Identify which cell holds the provided text, then report its [X, Y] central coordinate. 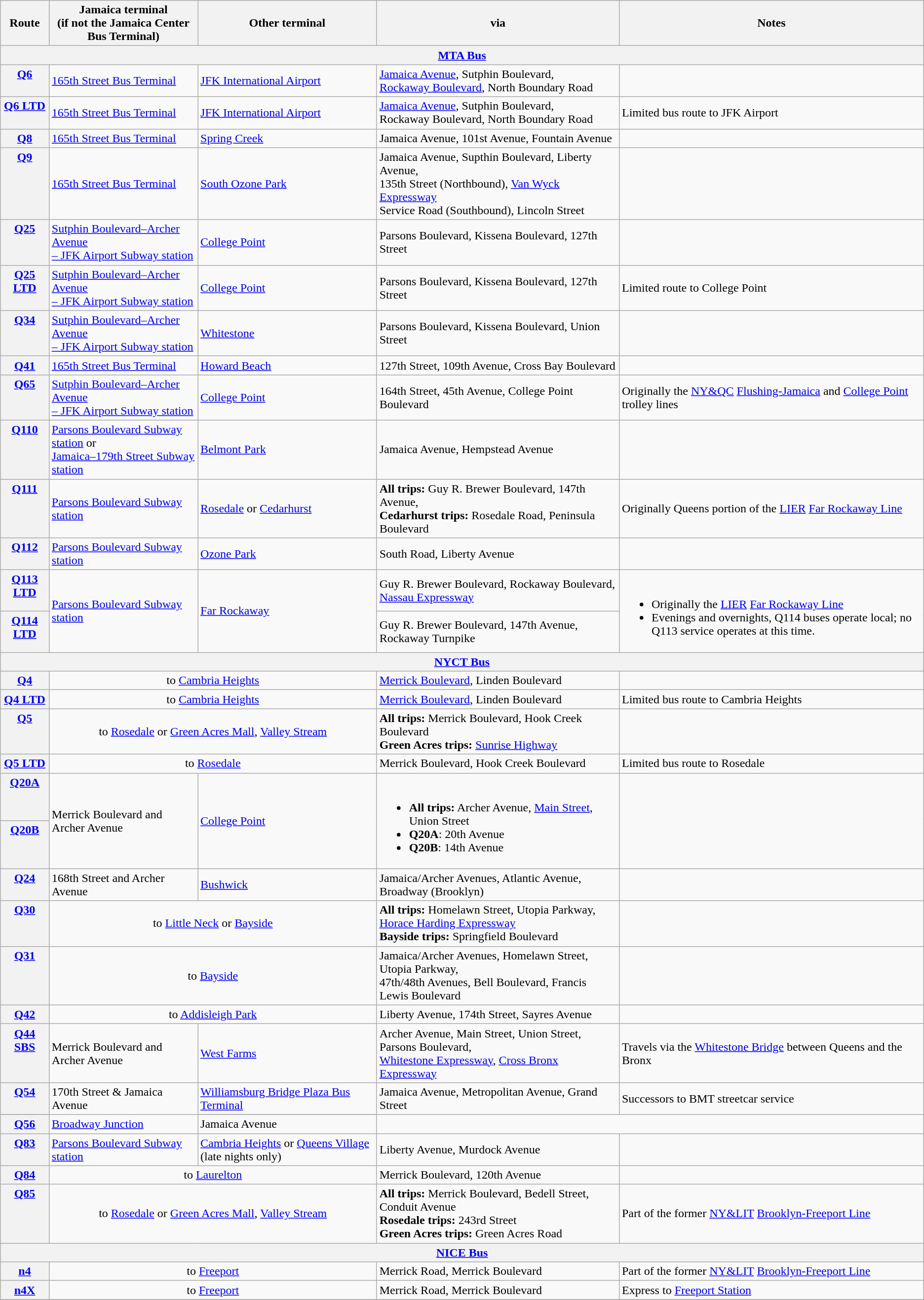
168th Street and Archer Avenue [123, 884]
Jamaica Avenue, Supthin Boulevard, Liberty Avenue,135th Street (Northbound), Van Wyck ExpresswayService Road (Southbound), Lincoln Street [498, 184]
Q4 LTD [25, 699]
Whitestone [287, 333]
Liberty Avenue, 174th Street, Sayres Avenue [498, 1014]
Route [25, 23]
Originally Queens portion of the LIER Far Rockaway Line [771, 508]
Q85 [25, 1214]
Jamaica/Archer Avenues, Homelawn Street, Utopia Parkway,47th/48th Avenues, Bell Boulevard, Francis Lewis Boulevard [498, 975]
Limited bus route to Cambria Heights [771, 699]
Other terminal [287, 23]
Q4 [25, 681]
All trips: Merrick Boulevard, Bedell Street, Conduit Avenue Rosedale trips: 243rd Street Green Acres trips: Green Acres Road [498, 1214]
Q6 [25, 81]
n4X [25, 1290]
Howard Beach [287, 365]
All trips: Archer Avenue, Main Street, Union StreetQ20A: 20th AvenueQ20B: 14th Avenue [498, 821]
Q24 [25, 884]
to Bayside [213, 975]
Originally the NY&QC Flushing-Jamaica and College Point trolley lines [771, 397]
MTA Bus [462, 55]
Guy R. Brewer Boulevard, 147th Avenue, Rockaway Turnpike [498, 632]
Q9 [25, 184]
NICE Bus [462, 1253]
South Road, Liberty Avenue [498, 554]
Broadway Junction [123, 1124]
Jamaica Avenue, Hempstead Avenue [498, 449]
Q112 [25, 554]
Jamaica Avenue, 101st Avenue, Fountain Avenue [498, 138]
Q20B [25, 845]
Q44 SBS [25, 1053]
Originally the LIER Far Rockaway LineEvenings and overnights, Q114 buses operate local; no Q113 service operates at this time. [771, 611]
164th Street, 45th Avenue, College Point Boulevard [498, 397]
NYCT Bus [462, 662]
Q114 LTD [25, 632]
Q65 [25, 397]
All trips: Homelawn Street, Utopia Parkway, Horace Harding Expressway Bayside trips: Springfield Boulevard [498, 923]
Parsons Boulevard Subway station orJamaica–179th Street Subway station [123, 449]
Q25 [25, 242]
Merrick Boulevard, 120th Avenue [498, 1175]
170th Street & Jamaica Avenue [123, 1099]
Q34 [25, 333]
Q20A [25, 797]
Jamaica terminal(if not the Jamaica Center Bus Terminal) [123, 23]
All trips: Merrick Boulevard, Hook Creek Boulevard Green Acres trips: Sunrise Highway [498, 731]
Q113 LTD [25, 591]
Q56 [25, 1124]
127th Street, 109th Avenue, Cross Bay Boulevard [498, 365]
Travels via the Whitestone Bridge between Queens and the Bronx [771, 1053]
Q6 LTD [25, 113]
Q5 LTD [25, 764]
Archer Avenue, Main Street, Union Street, Parsons Boulevard,Whitestone Expressway, Cross Bronx Expressway [498, 1053]
West Farms [287, 1053]
Express to Freeport Station [771, 1290]
South Ozone Park [287, 184]
Q30 [25, 923]
to Little Neck or Bayside [213, 923]
Rosedale or Cedarhurst [287, 508]
Q8 [25, 138]
n4 [25, 1271]
Q31 [25, 975]
via [498, 23]
Ozone Park [287, 554]
Q83 [25, 1149]
to Rosedale [213, 764]
Successors to BMT streetcar service [771, 1099]
Q110 [25, 449]
Parsons Boulevard, Kissena Boulevard, Union Street [498, 333]
Q111 [25, 508]
Guy R. Brewer Boulevard, Rockaway Boulevard,Nassau Expressway [498, 591]
Limited bus route to JFK Airport [771, 113]
Q41 [25, 365]
Notes [771, 23]
Q42 [25, 1014]
Far Rockaway [287, 611]
Limited route to College Point [771, 288]
Cambria Heights or Queens Village (late nights only) [287, 1149]
Limited bus route to Rosedale [771, 764]
Merrick Boulevard, Hook Creek Boulevard [498, 764]
Spring Creek [287, 138]
Bushwick [287, 884]
Jamaica/Archer Avenues, Atlantic Avenue, Broadway (Brooklyn) [498, 884]
Q25 LTD [25, 288]
Belmont Park [287, 449]
Q5 [25, 731]
Liberty Avenue, Murdock Avenue [498, 1149]
to Laurelton [213, 1175]
Jamaica Avenue [287, 1124]
Williamsburg Bridge Plaza Bus Terminal [287, 1099]
All trips: Guy R. Brewer Boulevard, 147th Avenue,Cedarhurst trips: Rosedale Road, Peninsula Boulevard [498, 508]
Jamaica Avenue, Metropolitan Avenue, Grand Street [498, 1099]
Q54 [25, 1099]
Q84 [25, 1175]
to Addisleigh Park [213, 1014]
